Identify which cell holds the provided text, then report its [X, Y] central coordinate. 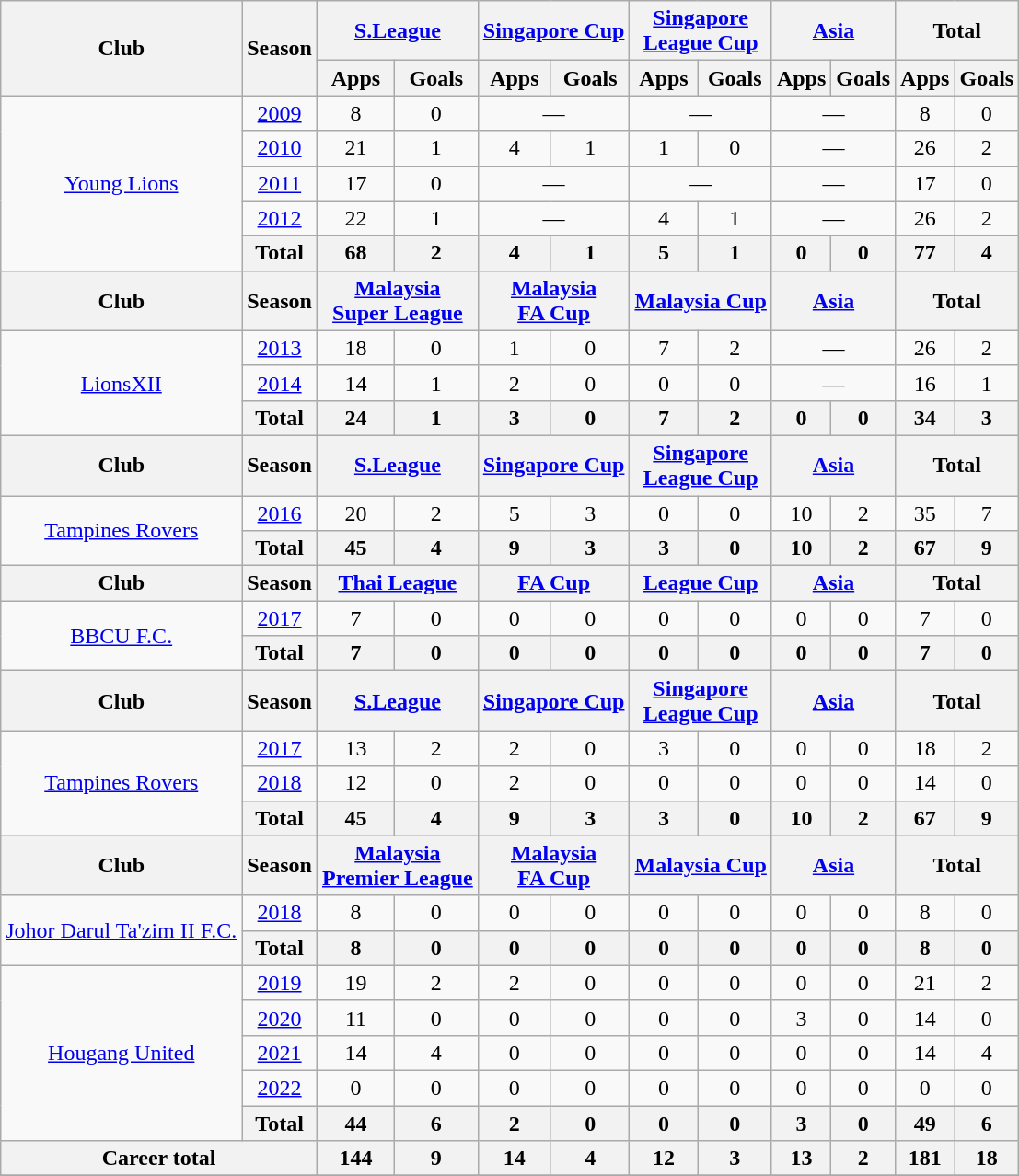
2021 [280, 1053]
22 [355, 218]
MalaysiaSuper League [398, 300]
Career total [159, 1159]
11 [355, 1018]
Young Lions [122, 183]
20 [355, 513]
181 [925, 1159]
16 [925, 383]
2020 [280, 1018]
2012 [280, 218]
2013 [280, 348]
Hougang United [122, 1053]
19 [355, 983]
2009 [280, 113]
44 [355, 1124]
35 [925, 513]
Johor Darul Ta'zim II F.C. [122, 930]
MalaysiaPremier League [398, 865]
FA Cup [554, 583]
77 [925, 253]
Thai League [398, 583]
2022 [280, 1088]
2010 [280, 148]
49 [925, 1124]
League Cup [701, 583]
2014 [280, 383]
BBCU F.C. [122, 636]
LionsXII [122, 383]
2016 [280, 513]
24 [355, 418]
2011 [280, 183]
34 [925, 418]
68 [355, 253]
144 [355, 1159]
2019 [280, 983]
